Determine the [X, Y] coordinate at the center of the cell enclosing the given text.  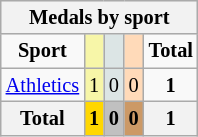
Medals by sport [100, 17]
Sport [42, 51]
Athletics [42, 85]
